Find where the given text appears and provide that cell's center as [x, y] coordinate. 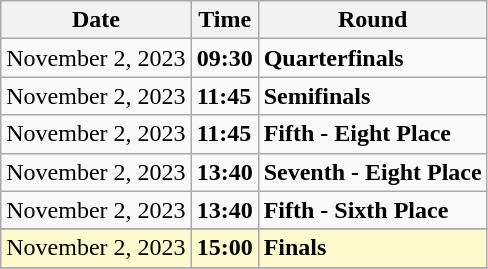
Fifth - Sixth Place [372, 210]
09:30 [224, 58]
Quarterfinals [372, 58]
Seventh - Eight Place [372, 172]
Finals [372, 248]
15:00 [224, 248]
Fifth - Eight Place [372, 134]
Semifinals [372, 96]
Date [96, 20]
Round [372, 20]
Time [224, 20]
